Provide the [x, y] coordinate of the cell's center where the given text is located.  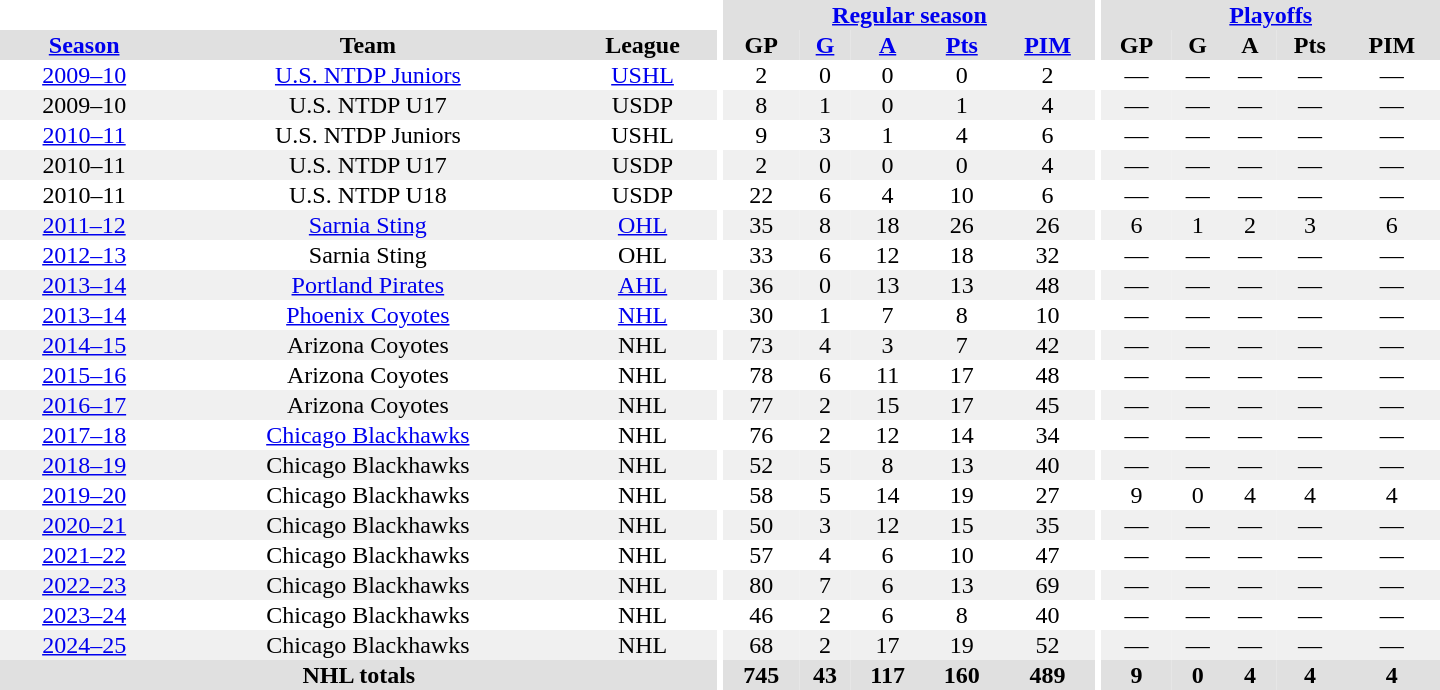
Portland Pirates [368, 285]
30 [760, 315]
2024–25 [84, 645]
2022–23 [84, 585]
160 [962, 675]
U.S. NTDP U18 [368, 195]
2019–20 [84, 495]
League [642, 45]
2017–18 [84, 435]
2012–13 [84, 255]
43 [825, 675]
Team [368, 45]
AHL [642, 285]
58 [760, 495]
NHL totals [359, 675]
2015–16 [84, 375]
73 [760, 345]
68 [760, 645]
2020–21 [84, 525]
42 [1047, 345]
Season [84, 45]
2023–24 [84, 615]
80 [760, 585]
Regular season [909, 15]
2016–17 [84, 405]
46 [760, 615]
2011–12 [84, 225]
57 [760, 555]
489 [1047, 675]
77 [760, 405]
117 [888, 675]
2014–15 [84, 345]
745 [760, 675]
34 [1047, 435]
33 [760, 255]
45 [1047, 405]
69 [1047, 585]
2021–22 [84, 555]
2018–19 [84, 465]
78 [760, 375]
27 [1047, 495]
76 [760, 435]
22 [760, 195]
50 [760, 525]
47 [1047, 555]
11 [888, 375]
Phoenix Coyotes [368, 315]
36 [760, 285]
32 [1047, 255]
Playoffs [1270, 15]
